Identify which cell holds the provided text, then report its [x, y] central coordinate. 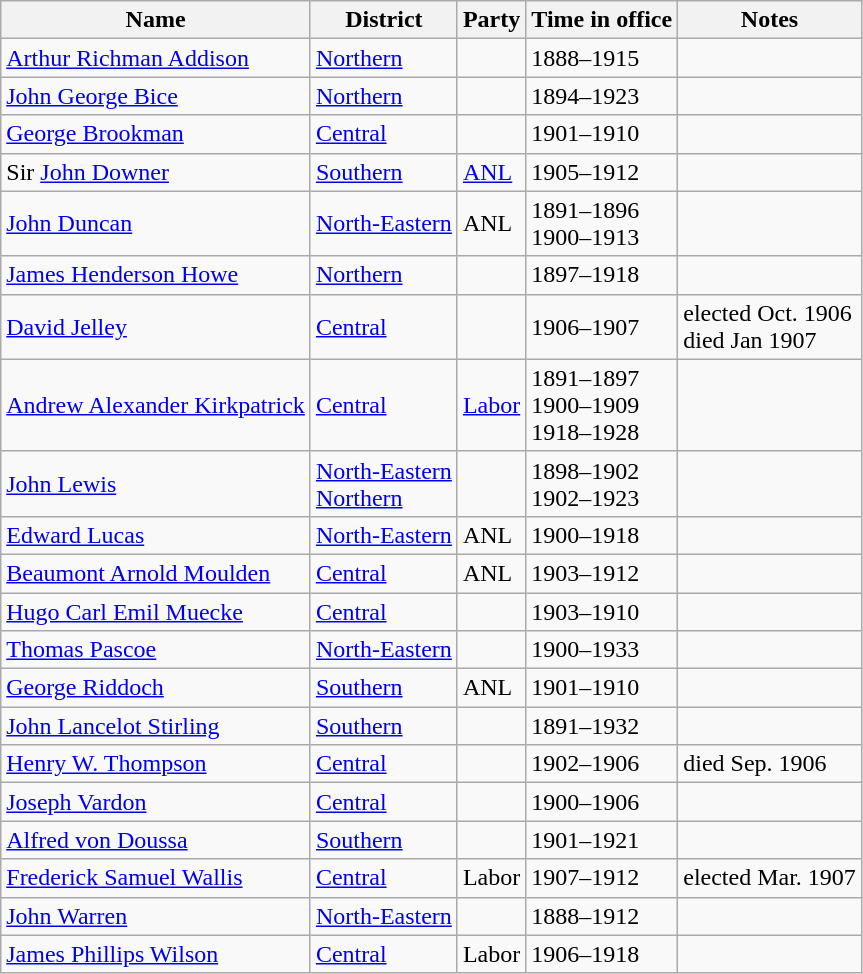
John Lewis [156, 484]
1903–1912 [602, 573]
1891–18961900–1913 [602, 224]
1906–1918 [602, 954]
Thomas Pascoe [156, 650]
Arthur Richman Addison [156, 58]
David Jelley [156, 326]
Notes [770, 20]
1897–1918 [602, 275]
1906–1907 [602, 326]
1898–19021902–1923 [602, 484]
Andrew Alexander Kirkpatrick [156, 405]
North-EasternNorthern [384, 484]
elected Mar. 1907 [770, 878]
1905–1912 [602, 172]
1902–1906 [602, 764]
Time in office [602, 20]
George Riddoch [156, 688]
Hugo Carl Emil Muecke [156, 611]
1907–1912 [602, 878]
Alfred von Doussa [156, 840]
1888–1912 [602, 916]
1903–1910 [602, 611]
Edward Lucas [156, 535]
1894–1923 [602, 96]
1900–1918 [602, 535]
Party [491, 20]
1900–1906 [602, 802]
District [384, 20]
James Henderson Howe [156, 275]
John George Bice [156, 96]
1900–1933 [602, 650]
Henry W. Thompson [156, 764]
1901–1921 [602, 840]
John Warren [156, 916]
Joseph Vardon [156, 802]
1891–1932 [602, 726]
1888–1915 [602, 58]
John Duncan [156, 224]
James Phillips Wilson [156, 954]
George Brookman [156, 134]
1891–18971900–19091918–1928 [602, 405]
died Sep. 1906 [770, 764]
Name [156, 20]
Frederick Samuel Wallis [156, 878]
Sir John Downer [156, 172]
elected Oct. 1906died Jan 1907 [770, 326]
Beaumont Arnold Moulden [156, 573]
John Lancelot Stirling [156, 726]
